Output the [X, Y] coordinate of the center of the cell containing the given text.  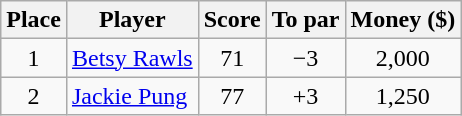
1,250 [403, 96]
Betsy Rawls [132, 58]
Jackie Pung [132, 96]
Score [232, 20]
Place [34, 20]
2,000 [403, 58]
Player [132, 20]
Money ($) [403, 20]
1 [34, 58]
−3 [306, 58]
2 [34, 96]
71 [232, 58]
To par [306, 20]
77 [232, 96]
+3 [306, 96]
